Locate the cell with the specified text and output its (x, y) center coordinate. 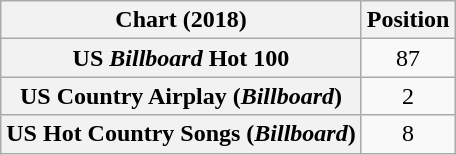
8 (408, 134)
US Billboard Hot 100 (181, 58)
US Hot Country Songs (Billboard) (181, 134)
US Country Airplay (Billboard) (181, 96)
2 (408, 96)
Position (408, 20)
87 (408, 58)
Chart (2018) (181, 20)
